Determine the (x, y) coordinate at the center of the cell enclosing the given text.  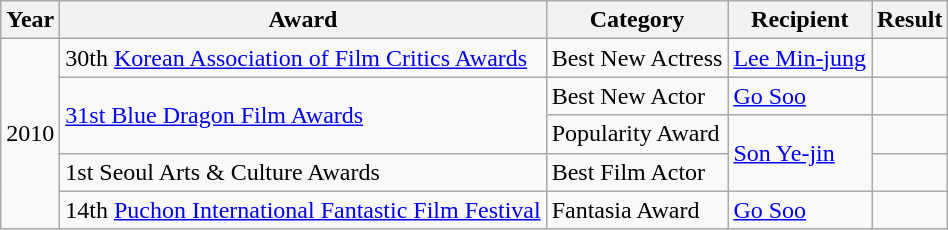
Year (30, 20)
1st Seoul Arts & Culture Awards (303, 172)
2010 (30, 134)
30th Korean Association of Film Critics Awards (303, 58)
Popularity Award (637, 134)
Award (303, 20)
Category (637, 20)
Best Film Actor (637, 172)
14th Puchon International Fantastic Film Festival (303, 210)
Best New Actor (637, 96)
Recipient (800, 20)
Best New Actress (637, 58)
Result (910, 20)
Fantasia Award (637, 210)
Lee Min-jung (800, 58)
31st Blue Dragon Film Awards (303, 115)
Son Ye-jin (800, 153)
